Detect which cell encompasses the target text, then output its [x, y] center coordinate. 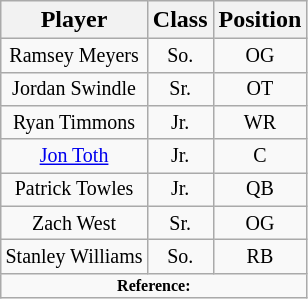
Class [180, 20]
QB [260, 190]
WR [260, 122]
C [260, 156]
Ryan Timmons [74, 122]
Reference: [154, 285]
RB [260, 256]
OT [260, 88]
Position [260, 20]
Player [74, 20]
Jordan Swindle [74, 88]
Zach West [74, 222]
Ramsey Meyers [74, 56]
Stanley Williams [74, 256]
Patrick Towles [74, 190]
Jon Toth [74, 156]
